Extract the [x, y] coordinate from the center of the cell holding the provided text.  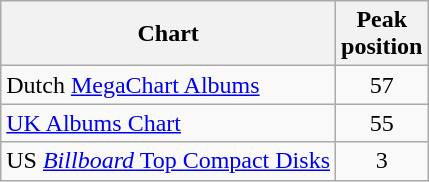
US Billboard Top Compact Disks [168, 161]
3 [382, 161]
UK Albums Chart [168, 123]
Dutch MegaChart Albums [168, 85]
57 [382, 85]
Peakposition [382, 34]
55 [382, 123]
Chart [168, 34]
